Find where the given text appears and provide that cell's center as [X, Y] coordinate. 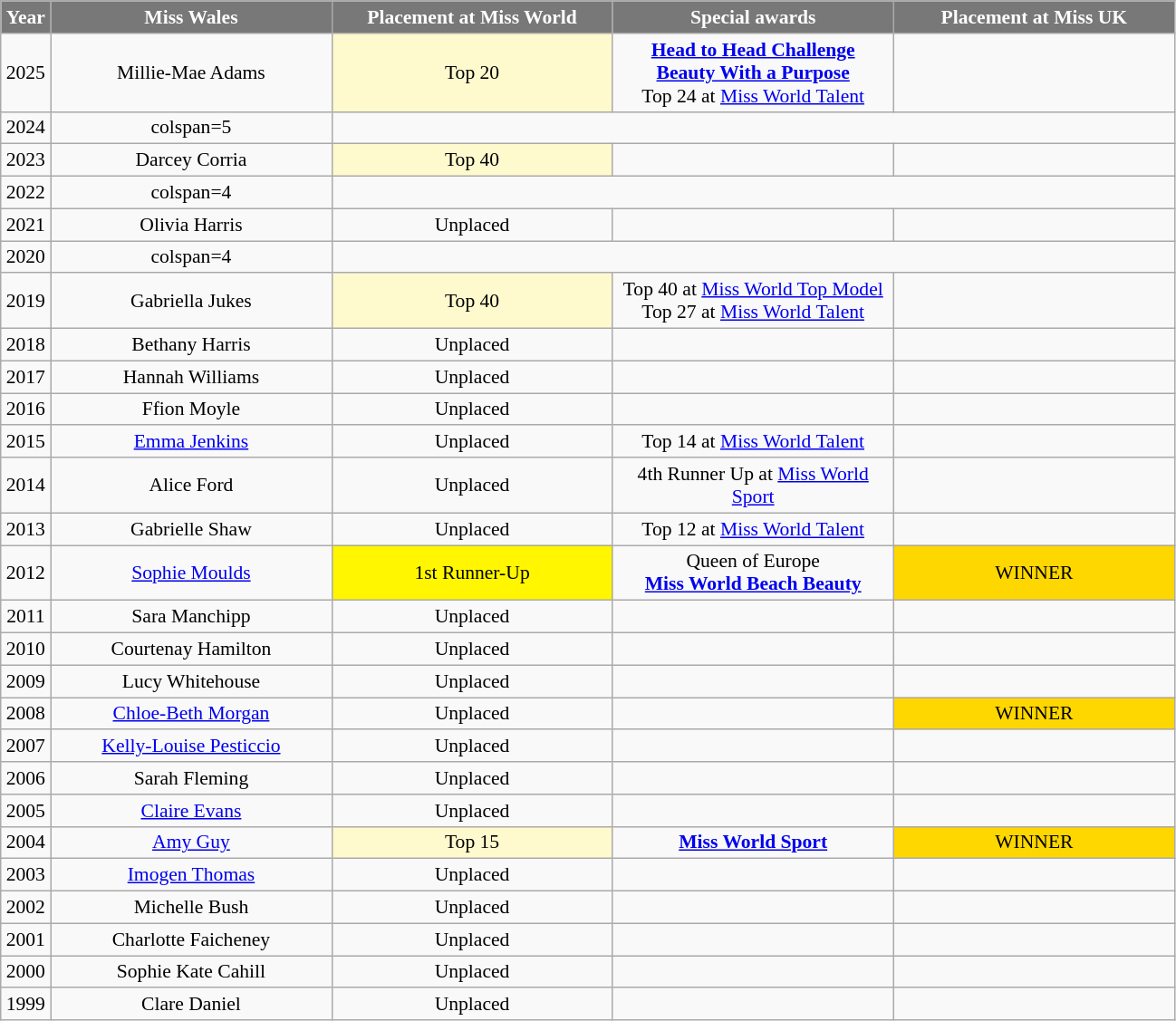
Emma Jenkins [191, 442]
2024 [25, 128]
Sophie Kate Cahill [191, 972]
Gabrielle Shaw [191, 529]
2001 [25, 939]
Olivia Harris [191, 225]
Special awards [753, 17]
Gabriella Jukes [191, 301]
Lucy Whitehouse [191, 681]
Millie-Mae Adams [191, 72]
Head to Head Challenge Beauty With a PurposeTop 24 at Miss World Talent [753, 72]
2009 [25, 681]
2020 [25, 257]
Chloe-Beth Morgan [191, 714]
Miss Wales [191, 17]
2018 [25, 345]
Michelle Bush [191, 908]
Claire Evans [191, 811]
2021 [25, 225]
2005 [25, 811]
Year [25, 17]
Kelly-Louise Pesticcio [191, 746]
2003 [25, 875]
Charlotte Faicheney [191, 939]
2002 [25, 908]
2012 [25, 573]
2016 [25, 409]
2023 [25, 160]
Courtenay Hamilton [191, 650]
1st Runner-Up [472, 573]
Queen of EuropeMiss World Beach Beauty [753, 573]
colspan=5 [191, 128]
2025 [25, 72]
2019 [25, 301]
Amy Guy [191, 843]
2007 [25, 746]
Top 40 at Miss World Top ModelTop 27 at Miss World Talent [753, 301]
2004 [25, 843]
Top 20 [472, 72]
1999 [25, 1005]
Hannah Williams [191, 377]
Top 15 [472, 843]
Ffion Moyle [191, 409]
2015 [25, 442]
Sophie Moulds [191, 573]
Placement at Miss UK [1034, 17]
2006 [25, 778]
2008 [25, 714]
Imogen Thomas [191, 875]
2022 [25, 193]
2011 [25, 617]
2010 [25, 650]
Clare Daniel [191, 1005]
Top 12 at Miss World Talent [753, 529]
Alice Ford [191, 486]
2017 [25, 377]
Sarah Fleming [191, 778]
Darcey Corria [191, 160]
Sara Manchipp [191, 617]
Top 14 at Miss World Talent [753, 442]
2013 [25, 529]
2014 [25, 486]
Placement at Miss World [472, 17]
4th Runner Up at Miss World Sport [753, 486]
2000 [25, 972]
Miss World Sport [753, 843]
Bethany Harris [191, 345]
